Locate the cell with the specified text and output its (X, Y) center coordinate. 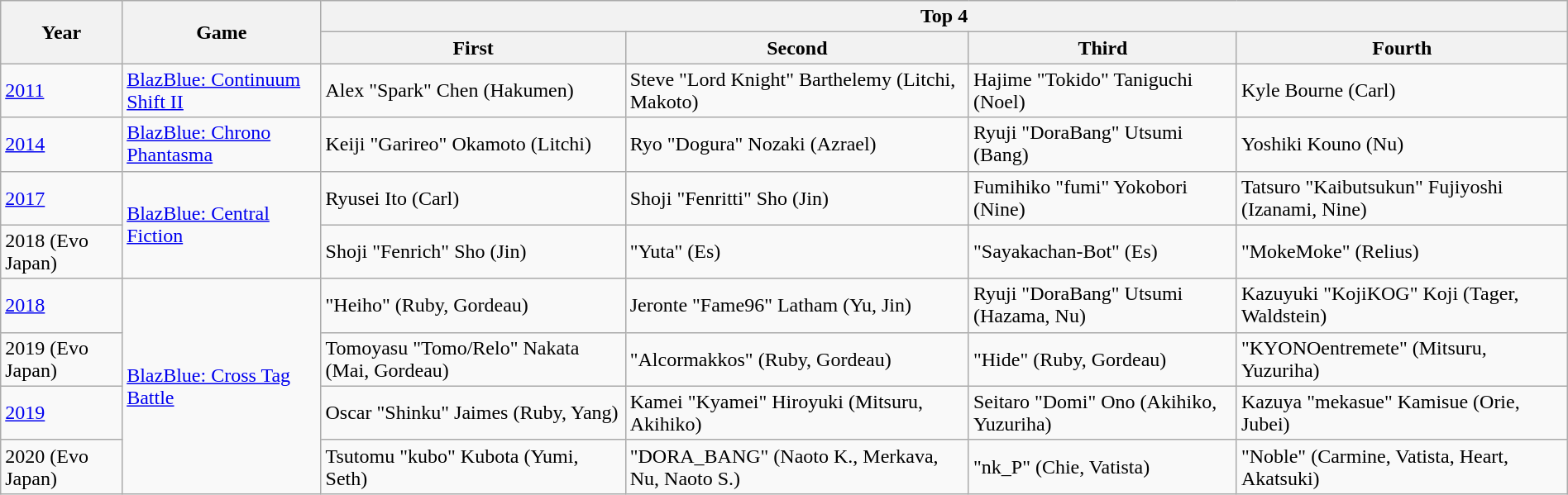
Tsutomu "kubo" Kubota (Yumi, Seth) (473, 466)
Seitaro "Domi" Ono (Akihiko, Yuzuriha) (1102, 413)
2018 (Evo Japan) (61, 251)
"Yuta" (Es) (797, 251)
2014 (61, 144)
"nk_P" (Chie, Vatista) (1102, 466)
Shoji "Fenritti" Sho (Jin) (797, 198)
"MokeMoke" (Relius) (1402, 251)
"DORA_BANG" (Naoto K., Merkava, Nu, Naoto S.) (797, 466)
Kamei "Kyamei" Hiroyuki (Mitsuru, Akihiko) (797, 413)
Ryusei Ito (Carl) (473, 198)
Fourth (1402, 48)
Tatsuro "Kaibutsukun" Fujiyoshi (Izanami, Nine) (1402, 198)
Year (61, 32)
Oscar "Shinku" Jaimes (Ruby, Yang) (473, 413)
Fumihiko "fumi" Yokobori (Nine) (1102, 198)
Third (1102, 48)
Ryuji "DoraBang" Utsumi (Hazama, Nu) (1102, 306)
BlazBlue: Chrono Phantasma (222, 144)
Kyle Bourne (Carl) (1402, 91)
2019 (Evo Japan) (61, 359)
Hajime "Tokido" Taniguchi (Noel) (1102, 91)
Steve "Lord Knight" Barthelemy (Litchi, Makoto) (797, 91)
Shoji "Fenrich" Sho (Jin) (473, 251)
2020 (Evo Japan) (61, 466)
2018 (61, 306)
Kazuya "mekasue" Kamisue (Orie, Jubei) (1402, 413)
BlazBlue: Continuum Shift II (222, 91)
Second (797, 48)
Alex "Spark" Chen (Hakumen) (473, 91)
Ryuji "DoraBang" Utsumi (Bang) (1102, 144)
Ryo "Dogura" Nozaki (Azrael) (797, 144)
"KYONOentremete" (Mitsuru, Yuzuriha) (1402, 359)
"Alcormakkos" (Ruby, Gordeau) (797, 359)
BlazBlue: Cross Tag Battle (222, 386)
Game (222, 32)
BlazBlue: Central Fiction (222, 225)
Jeronte "Fame96" Latham (Yu, Jin) (797, 306)
First (473, 48)
Top 4 (944, 17)
"Heiho" (Ruby, Gordeau) (473, 306)
"Hide" (Ruby, Gordeau) (1102, 359)
"Sayakachan-Bot" (Es) (1102, 251)
2011 (61, 91)
2019 (61, 413)
Yoshiki Kouno (Nu) (1402, 144)
Kazuyuki "KojiKOG" Koji (Tager, Waldstein) (1402, 306)
Tomoyasu "Tomo/Relo" Nakata (Mai, Gordeau) (473, 359)
2017 (61, 198)
"Noble" (Carmine, Vatista, Heart, Akatsuki) (1402, 466)
Keiji "Garireo" Okamoto (Litchi) (473, 144)
